Extract the [X, Y] coordinate from the center of the cell holding the provided text.  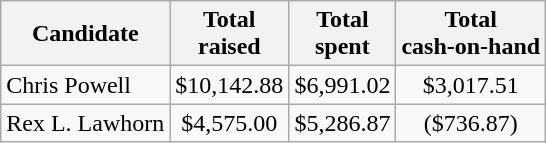
Totalraised [230, 34]
$6,991.02 [342, 85]
Candidate [86, 34]
($736.87) [471, 123]
$5,286.87 [342, 123]
Totalspent [342, 34]
Rex L. Lawhorn [86, 123]
Chris Powell [86, 85]
$10,142.88 [230, 85]
Totalcash-on-hand [471, 34]
$4,575.00 [230, 123]
$3,017.51 [471, 85]
